Capture the cell that displays the provided text and extract its [X, Y] central coordinate. 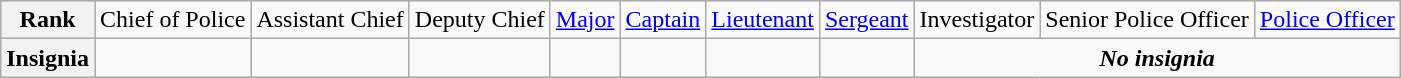
Sergeant [866, 20]
Rank [48, 20]
Investigator [977, 20]
Assistant Chief [330, 20]
Police Officer [1327, 20]
Lieutenant [763, 20]
Chief of Police [173, 20]
Major [585, 20]
No insignia [1157, 58]
Insignia [48, 58]
Senior Police Officer [1148, 20]
Deputy Chief [480, 20]
Captain [663, 20]
